Determine the [x, y] coordinate at the center of the cell enclosing the given text.  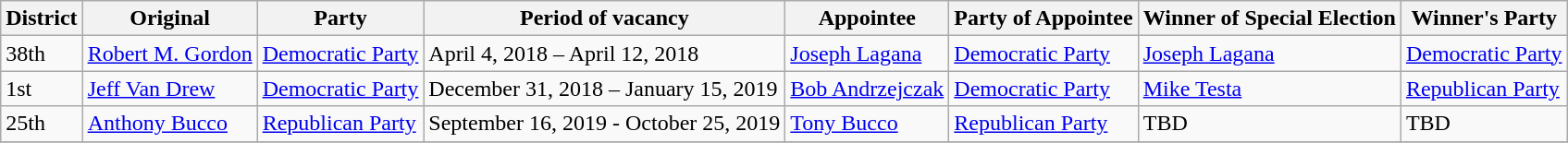
Winner's Party [1484, 18]
Party of Appointee [1043, 18]
April 4, 2018 – April 12, 2018 [605, 54]
Anthony Bucco [170, 124]
Jeff Van Drew [170, 89]
December 31, 2018 – January 15, 2019 [605, 89]
Mike Testa [1269, 89]
Party [340, 18]
38th [42, 54]
Robert M. Gordon [170, 54]
Tony Bucco [868, 124]
Appointee [868, 18]
1st [42, 89]
District [42, 18]
Original [170, 18]
25th [42, 124]
Winner of Special Election [1269, 18]
September 16, 2019 - October 25, 2019 [605, 124]
Bob Andrzejczak [868, 89]
Period of vacancy [605, 18]
